Search for the cell housing the specified text and yield its (X, Y) center coordinate. 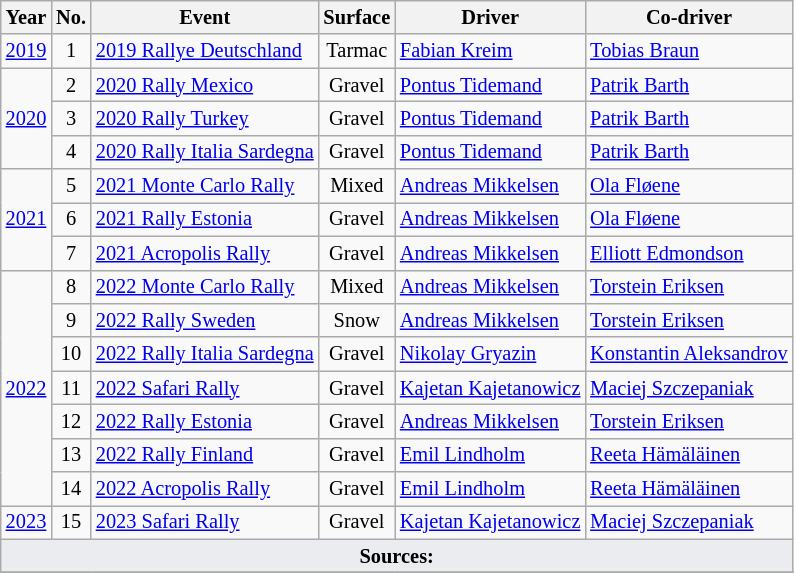
2020 Rally Mexico (205, 85)
8 (71, 287)
13 (71, 455)
10 (71, 354)
Tobias Braun (688, 51)
9 (71, 320)
2020 (26, 118)
Driver (490, 17)
2022 (26, 388)
2022 Acropolis Rally (205, 489)
Konstantin Aleksandrov (688, 354)
2019 (26, 51)
2023 Safari Rally (205, 522)
2019 Rallye Deutschland (205, 51)
No. (71, 17)
2022 Rally Finland (205, 455)
Nikolay Gryazin (490, 354)
15 (71, 522)
Co-driver (688, 17)
Event (205, 17)
4 (71, 152)
14 (71, 489)
Year (26, 17)
3 (71, 118)
Surface (357, 17)
2022 Rally Italia Sardegna (205, 354)
2021 Rally Estonia (205, 219)
2023 (26, 522)
Elliott Edmondson (688, 253)
2 (71, 85)
2020 Rally Turkey (205, 118)
Snow (357, 320)
2022 Rally Sweden (205, 320)
2021 Acropolis Rally (205, 253)
12 (71, 421)
6 (71, 219)
2021 (26, 220)
11 (71, 388)
1 (71, 51)
7 (71, 253)
Fabian Kreim (490, 51)
2020 Rally Italia Sardegna (205, 152)
5 (71, 186)
Tarmac (357, 51)
2021 Monte Carlo Rally (205, 186)
2022 Safari Rally (205, 388)
2022 Monte Carlo Rally (205, 287)
Sources: (397, 556)
2022 Rally Estonia (205, 421)
